Scan for the cell matching the given text and deliver its [X, Y] coordinate at center. 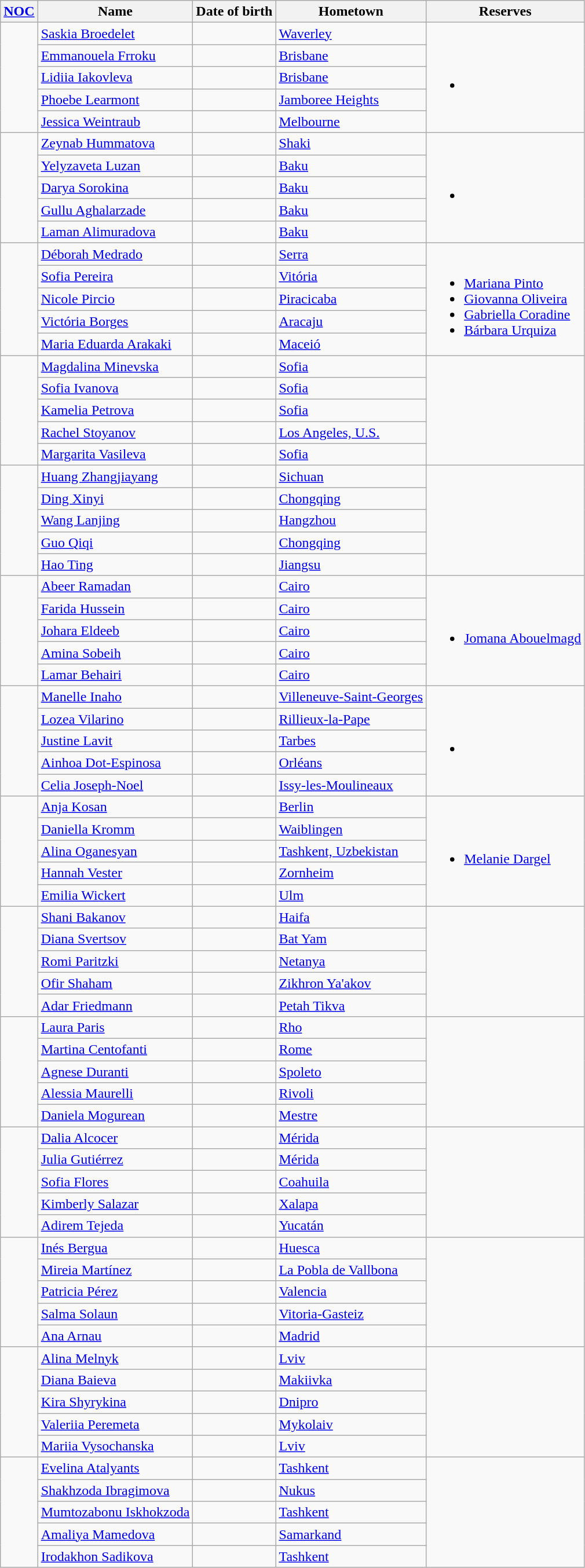
Madrid [351, 1336]
Makiivka [351, 1380]
Justine Lavit [115, 741]
Reserves [505, 12]
Issy-les-Moulineaux [351, 785]
Celia Joseph-Noel [115, 785]
Salma Solaun [115, 1314]
Spoleto [351, 1072]
Mireia Martínez [115, 1270]
Ulm [351, 895]
Wang Lanjing [115, 521]
Ofir Shaham [115, 983]
Phoebe Learmont [115, 100]
Sofia Pereira [115, 277]
Daniela Mogurean [115, 1116]
Gullu Aghalarzade [115, 210]
Laman Alimuradova [115, 232]
Abeer Ramadan [115, 587]
Shani Bakanov [115, 917]
Hao Ting [115, 565]
Maceió [351, 344]
Ana Arnau [115, 1336]
Kira Shyrykina [115, 1402]
Yelyzaveta Luzan [115, 166]
Bat Yam [351, 939]
Emilia Wickert [115, 895]
Lozea Vilarino [115, 719]
Mestre [351, 1116]
Dalia Alcocer [115, 1138]
Mariana PintoGiovanna OliveiraGabriella CoradineBárbara Urquiza [505, 299]
Rho [351, 1027]
Villeneuve-Saint-Georges [351, 697]
Haifa [351, 917]
Jessica Weintraub [115, 122]
Mykolaiv [351, 1424]
Emmanouela Frroku [115, 56]
Maria Eduarda Arakaki [115, 344]
La Pobla de Vallbona [351, 1270]
Diana Svertsov [115, 939]
Amina Sobeih [115, 653]
Rillieux-la-Pape [351, 719]
Johara Eldeeb [115, 631]
Xalapa [351, 1204]
Yucatán [351, 1226]
Inés Bergua [115, 1248]
Julia Gutiérrez [115, 1160]
Jamboree Heights [351, 100]
Diana Baieva [115, 1380]
Nicole Pircio [115, 299]
Adirem Tejeda [115, 1226]
Alessia Maurelli [115, 1094]
NOC [19, 12]
Los Angeles, U.S. [351, 433]
Margarita Vasileva [115, 455]
Vitória [351, 277]
Adar Friedmann [115, 1005]
Irodakhon Sadikova [115, 1556]
Name [115, 12]
Date of birth [234, 12]
Nukus [351, 1490]
Huang Zhangjiayang [115, 477]
Rivoli [351, 1094]
Vitoria-Gasteiz [351, 1314]
Guo Qiqi [115, 543]
Mumtozabonu Iskhokzoda [115, 1512]
Hangzhou [351, 521]
Valencia [351, 1292]
Hannah Vester [115, 873]
Zeynab Hummatova [115, 144]
Sichuan [351, 477]
Patricia Pérez [115, 1292]
Netanya [351, 961]
Petah Tikva [351, 1005]
Romi Paritzki [115, 961]
Waiblingen [351, 829]
Ding Xinyi [115, 499]
Kimberly Salazar [115, 1204]
Laura Paris [115, 1027]
Daniella Kromm [115, 829]
Jomana Abouelmagd [505, 631]
Alina Oganesyan [115, 851]
Victória Borges [115, 322]
Ainhoa Dot-Espinosa [115, 763]
Tarbes [351, 741]
Hometown [351, 12]
Sofia Ivanova [115, 389]
Aracaju [351, 322]
Melanie Dargel [505, 851]
Shaki [351, 144]
Lamar Behairi [115, 675]
Manelle Inaho [115, 697]
Darya Sorokina [115, 188]
Alina Melnyk [115, 1358]
Huesca [351, 1248]
Jiangsu [351, 565]
Shakhzoda Ibragimova [115, 1490]
Magdalina Minevska [115, 367]
Zornheim [351, 873]
Rachel Stoyanov [115, 433]
Dnipro [351, 1402]
Rome [351, 1049]
Zikhron Ya'akov [351, 983]
Evelina Atalyants [115, 1468]
Waverley [351, 34]
Berlin [351, 807]
Déborah Medrado [115, 254]
Sofia Flores [115, 1182]
Lidiia Iakovleva [115, 78]
Orléans [351, 763]
Saskia Broedelet [115, 34]
Piracicaba [351, 299]
Tashkent, Uzbekistan [351, 851]
Amaliya Mamedova [115, 1534]
Valeriia Peremeta [115, 1424]
Samarkand [351, 1534]
Anja Kosan [115, 807]
Mariia Vysochanska [115, 1446]
Coahuila [351, 1182]
Martina Centofanti [115, 1049]
Melbourne [351, 122]
Kamelia Petrova [115, 411]
Serra [351, 254]
Agnese Duranti [115, 1072]
Farida Hussein [115, 609]
